Scan for the cell matching the given text and deliver its [x, y] coordinate at center. 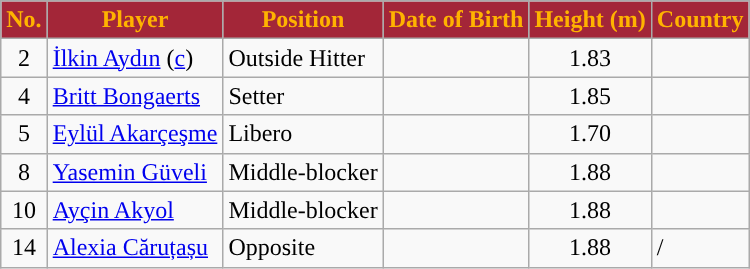
Height (m) [590, 20]
2 [24, 58]
Yasemin Güveli [135, 172]
8 [24, 172]
1.70 [590, 134]
Britt Bongaerts [135, 96]
1.85 [590, 96]
Ayçin Akyol [135, 210]
Setter [303, 96]
Player [135, 20]
Alexia Căruțașu [135, 248]
Eylül Akarçeşme [135, 134]
10 [24, 210]
Outside Hitter [303, 58]
Country [700, 20]
İlkin Aydın (c) [135, 58]
5 [24, 134]
14 [24, 248]
1.83 [590, 58]
No. [24, 20]
Date of Birth [456, 20]
Position [303, 20]
Libero [303, 134]
Opposite [303, 248]
/ [700, 248]
4 [24, 96]
